Pinpoint the cell where the given text exists, returning its (x, y) midpoint coordinate. 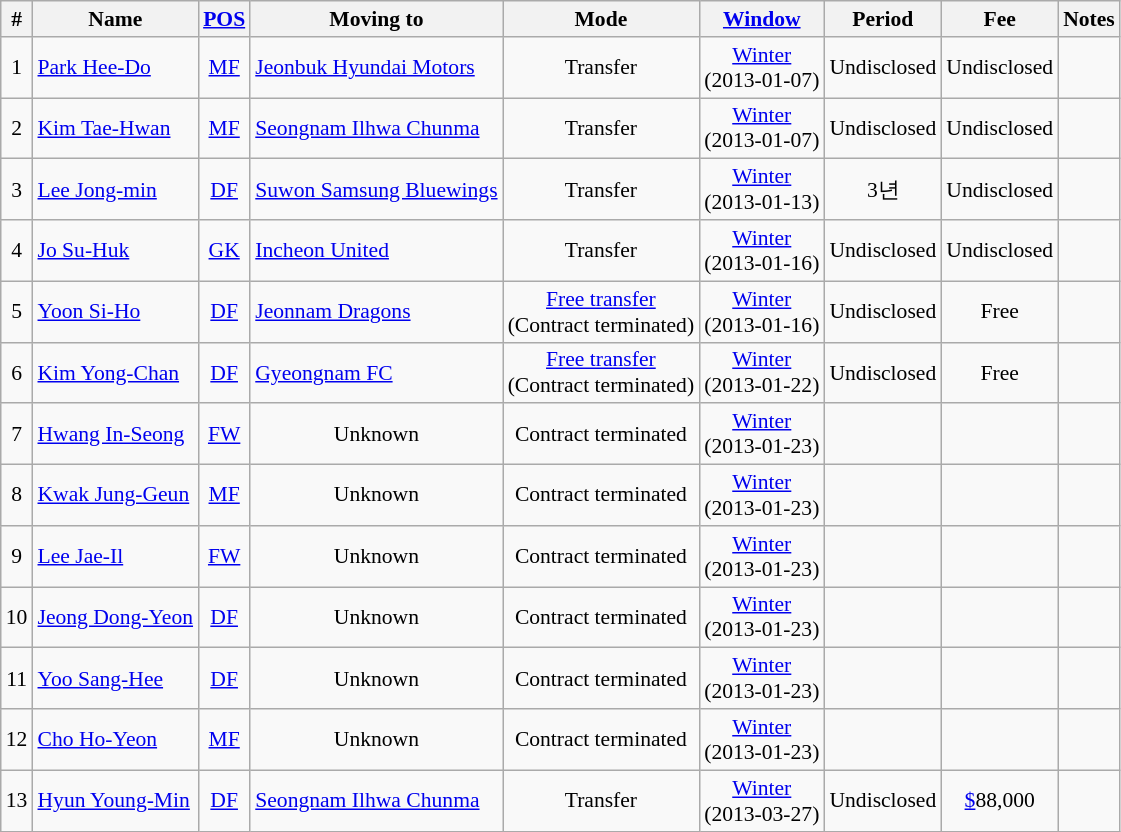
2 (17, 128)
Mode (602, 19)
3년 (882, 190)
Lee Jong-min (115, 190)
Period (882, 19)
Winter(2013-03-27) (762, 800)
Notes (1089, 19)
Lee Jae-Il (115, 556)
Moving to (376, 19)
12 (17, 740)
Hyun Young-Min (115, 800)
Kwak Jung-Geun (115, 496)
Incheon United (376, 250)
11 (17, 678)
3 (17, 190)
Kim Yong-Chan (115, 372)
Jeonnam Dragons (376, 312)
Park Hee-Do (115, 68)
Suwon Samsung Bluewings (376, 190)
9 (17, 556)
Kim Tae-Hwan (115, 128)
GK (224, 250)
7 (17, 434)
# (17, 19)
1 (17, 68)
Name (115, 19)
POS (224, 19)
Winter(2013-01-22) (762, 372)
6 (17, 372)
Hwang In-Seong (115, 434)
8 (17, 496)
Winter(2013-01-13) (762, 190)
Jeonbuk Hyundai Motors (376, 68)
5 (17, 312)
Jo Su-Huk (115, 250)
Gyeongnam FC (376, 372)
13 (17, 800)
Cho Ho-Yeon (115, 740)
10 (17, 618)
4 (17, 250)
Jeong Dong-Yeon (115, 618)
Fee (1000, 19)
Yoo Sang-Hee (115, 678)
Window (762, 19)
Yoon Si-Ho (115, 312)
$88,000 (1000, 800)
